Identify which cell holds the provided text, then report its [x, y] central coordinate. 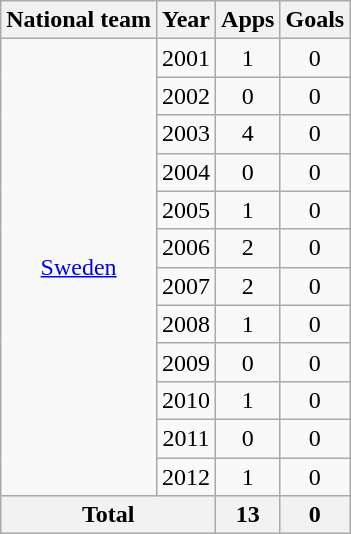
4 [248, 134]
2008 [186, 324]
2002 [186, 96]
2005 [186, 210]
2001 [186, 58]
Sweden [79, 268]
2011 [186, 438]
13 [248, 515]
Year [186, 20]
2012 [186, 477]
Total [108, 515]
National team [79, 20]
Goals [315, 20]
2003 [186, 134]
2004 [186, 172]
Apps [248, 20]
2009 [186, 362]
2010 [186, 400]
2006 [186, 248]
2007 [186, 286]
